From the cell containing the given text, extract its center point as [x, y] coordinate. 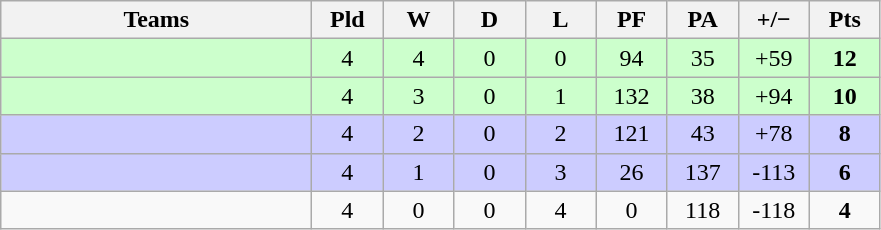
43 [702, 134]
121 [632, 134]
38 [702, 96]
118 [702, 210]
132 [632, 96]
137 [702, 172]
Teams [156, 20]
8 [844, 134]
35 [702, 58]
26 [632, 172]
D [490, 20]
12 [844, 58]
6 [844, 172]
Pts [844, 20]
-113 [774, 172]
+59 [774, 58]
+78 [774, 134]
PA [702, 20]
-118 [774, 210]
L [560, 20]
+/− [774, 20]
Pld [348, 20]
10 [844, 96]
94 [632, 58]
+94 [774, 96]
PF [632, 20]
W [418, 20]
